Determine the (X, Y) coordinate at the center of the cell enclosing the given text.  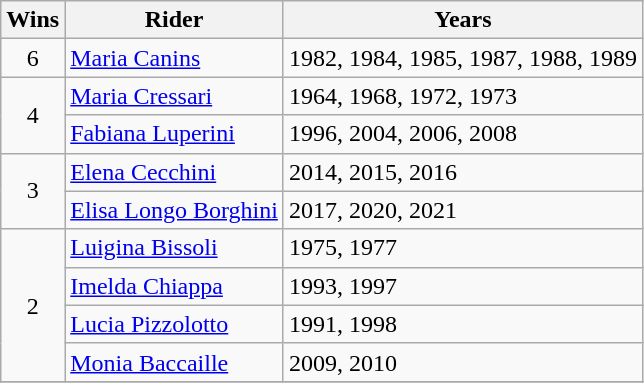
2 (33, 305)
Maria Canins (174, 58)
Elena Cecchini (174, 172)
Years (462, 20)
2009, 2010 (462, 362)
Luigina Bissoli (174, 248)
Lucia Pizzolotto (174, 324)
2017, 2020, 2021 (462, 210)
1991, 1998 (462, 324)
Wins (33, 20)
1982, 1984, 1985, 1987, 1988, 1989 (462, 58)
2014, 2015, 2016 (462, 172)
1975, 1977 (462, 248)
Fabiana Luperini (174, 134)
3 (33, 191)
Imelda Chiappa (174, 286)
Monia Baccaille (174, 362)
6 (33, 58)
Rider (174, 20)
1993, 1997 (462, 286)
1964, 1968, 1972, 1973 (462, 96)
Elisa Longo Borghini (174, 210)
4 (33, 115)
1996, 2004, 2006, 2008 (462, 134)
Maria Cressari (174, 96)
